Return the [X, Y] coordinate for the center point of the cell that contains the specified text.  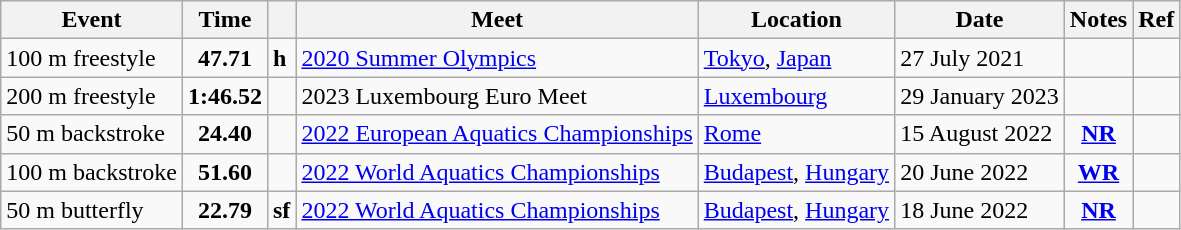
sf [281, 210]
Time [224, 20]
Meet [497, 20]
WR [1098, 172]
Rome [796, 134]
2022 European Aquatics Championships [497, 134]
29 January 2023 [980, 96]
50 m butterfly [92, 210]
Ref [1156, 20]
18 June 2022 [980, 210]
h [281, 58]
Tokyo, Japan [796, 58]
100 m freestyle [92, 58]
50 m backstroke [92, 134]
Location [796, 20]
Luxembourg [796, 96]
Notes [1098, 20]
200 m freestyle [92, 96]
20 June 2022 [980, 172]
Date [980, 20]
Event [92, 20]
15 August 2022 [980, 134]
1:46.52 [224, 96]
22.79 [224, 210]
27 July 2021 [980, 58]
2020 Summer Olympics [497, 58]
100 m backstroke [92, 172]
24.40 [224, 134]
47.71 [224, 58]
51.60 [224, 172]
2023 Luxembourg Euro Meet [497, 96]
